Output the [X, Y] coordinate of the center of the cell containing the given text.  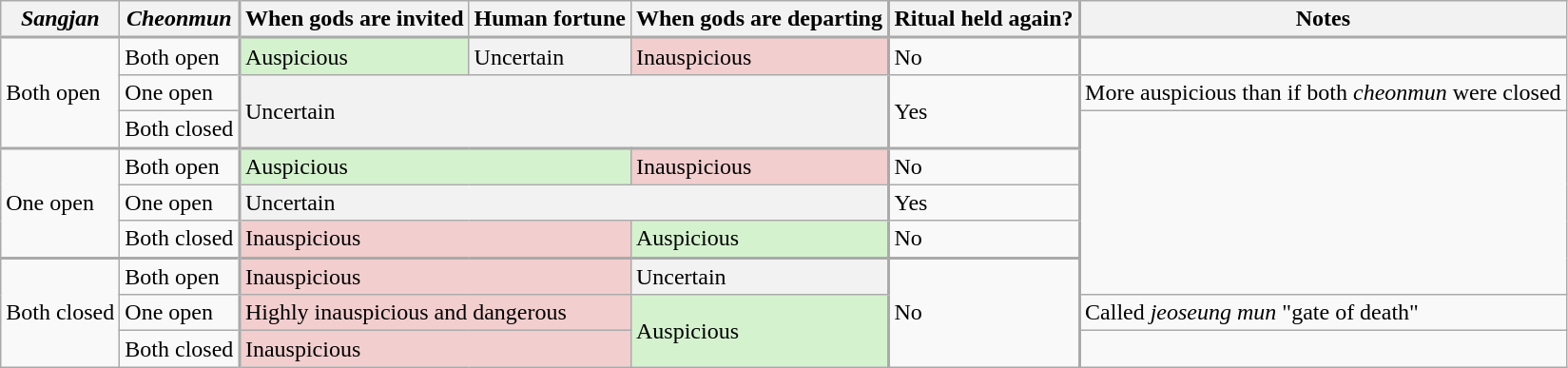
Sangjan [61, 19]
When gods are invited [354, 19]
When gods are departing [759, 19]
Called jeoseung mun "gate of death" [1323, 313]
Notes [1323, 19]
Cheonmun [180, 19]
More auspicious than if both cheonmun were closed [1323, 92]
Highly inauspicious and dangerous [436, 313]
Ritual held again? [983, 19]
Human fortune [550, 19]
